Return [X, Y] of the center of cell containing provided text 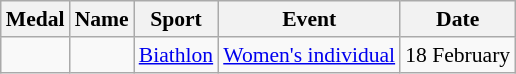
Event [309, 19]
Women's individual [309, 55]
Date [458, 19]
Sport [176, 19]
Name [102, 19]
Medal [36, 19]
Biathlon [176, 55]
18 February [458, 55]
